Locate the cell with the specified text and output its [x, y] center coordinate. 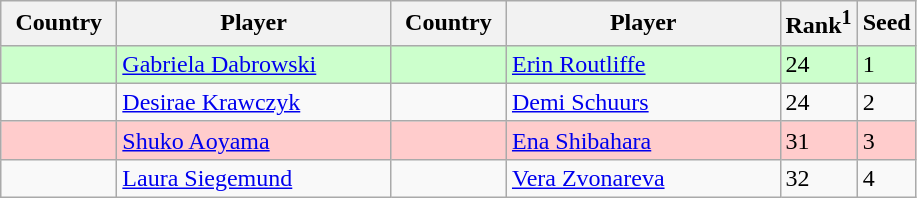
Erin Routliffe [643, 64]
31 [818, 140]
4 [886, 178]
Vera Zvonareva [643, 178]
Rank1 [818, 24]
Demi Schuurs [643, 102]
32 [818, 178]
2 [886, 102]
3 [886, 140]
Ena Shibahara [643, 140]
Desirae Krawczyk [254, 102]
1 [886, 64]
Seed [886, 24]
Shuko Aoyama [254, 140]
Gabriela Dabrowski [254, 64]
Laura Siegemund [254, 178]
